From the cell containing the given text, extract its center point as [x, y] coordinate. 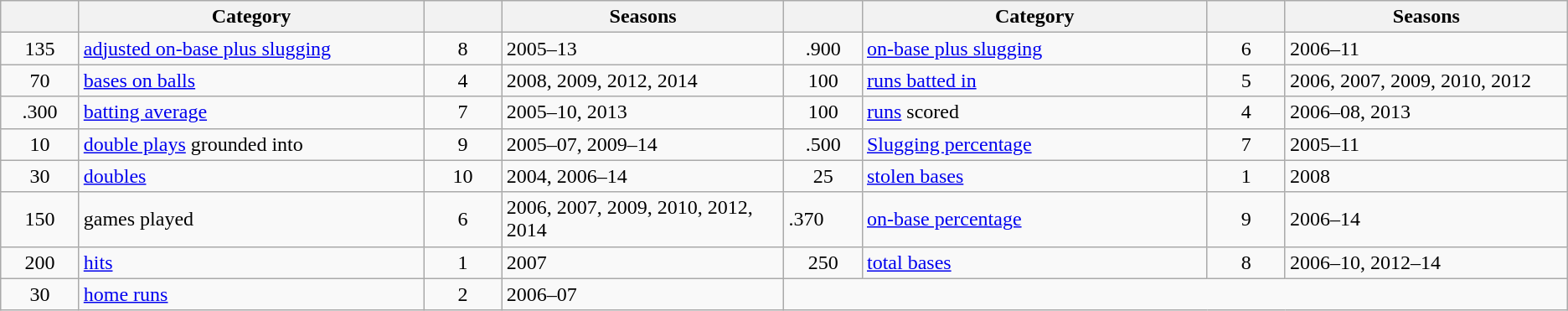
70 [40, 80]
.370 [823, 220]
bases on balls [251, 80]
2005–13 [643, 49]
Slugging percentage [1034, 144]
2005–11 [1426, 144]
5 [1246, 80]
total bases [1034, 262]
2006–08, 2013 [1426, 112]
games played [251, 220]
.900 [823, 49]
home runs [251, 294]
runs batted in [1034, 80]
adjusted on-base plus slugging [251, 49]
on-base plus slugging [1034, 49]
2006–07 [643, 294]
stolen bases [1034, 176]
2 [463, 294]
runs scored [1034, 112]
2008 [1426, 176]
200 [40, 262]
250 [823, 262]
batting average [251, 112]
2006, 2007, 2009, 2010, 2012 [1426, 80]
2006–14 [1426, 220]
2006–10, 2012–14 [1426, 262]
150 [40, 220]
2006–11 [1426, 49]
2004, 2006–14 [643, 176]
doubles [251, 176]
2008, 2009, 2012, 2014 [643, 80]
.300 [40, 112]
135 [40, 49]
.500 [823, 144]
2005–10, 2013 [643, 112]
on-base percentage [1034, 220]
2005–07, 2009–14 [643, 144]
25 [823, 176]
hits [251, 262]
2007 [643, 262]
double plays grounded into [251, 144]
2006, 2007, 2009, 2010, 2012, 2014 [643, 220]
